Return the [X, Y] coordinate for the center point of the cell that contains the specified text.  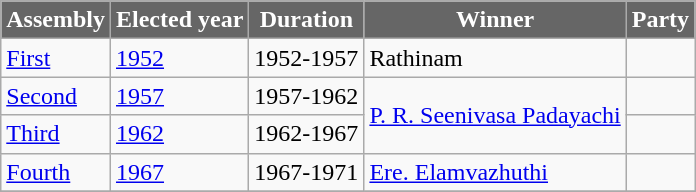
Winner [495, 20]
Third [56, 134]
1952 [179, 58]
Assembly [56, 20]
Second [56, 96]
1962 [179, 134]
1957-1962 [306, 96]
Rathinam [495, 58]
1967-1971 [306, 172]
Elected year [179, 20]
Party [660, 20]
Ere. Elamvazhuthi [495, 172]
Duration [306, 20]
1967 [179, 172]
1952-1957 [306, 58]
P. R. Seenivasa Padayachi [495, 115]
Fourth [56, 172]
1962-1967 [306, 134]
First [56, 58]
1957 [179, 96]
